Locate the cell with the specified text and output its [X, Y] center coordinate. 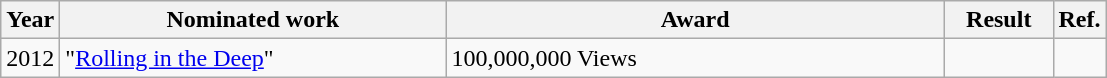
100,000,000 Views [696, 58]
Nominated work [253, 20]
Result [998, 20]
Ref. [1080, 20]
2012 [30, 58]
"Rolling in the Deep" [253, 58]
Year [30, 20]
Award [696, 20]
